Detect which cell encompasses the target text, then output its (x, y) center coordinate. 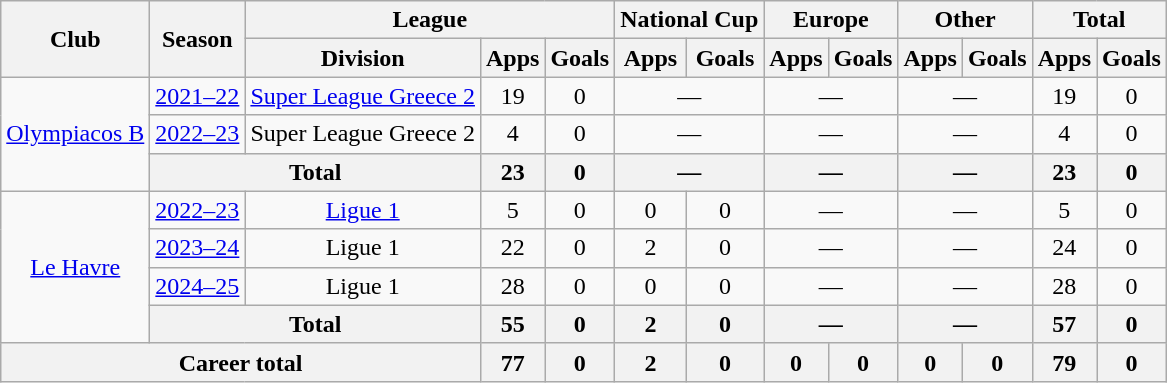
2021–22 (198, 96)
Le Havre (76, 267)
57 (1064, 324)
Division (363, 58)
Europe (831, 20)
2024–25 (198, 286)
Other (965, 20)
Olympiacos B (76, 134)
Season (198, 39)
22 (512, 248)
2023–24 (198, 248)
24 (1064, 248)
National Cup (690, 20)
League (430, 20)
Career total (241, 362)
77 (512, 362)
55 (512, 324)
79 (1064, 362)
Club (76, 39)
